Search for the cell housing the specified text and yield its (x, y) center coordinate. 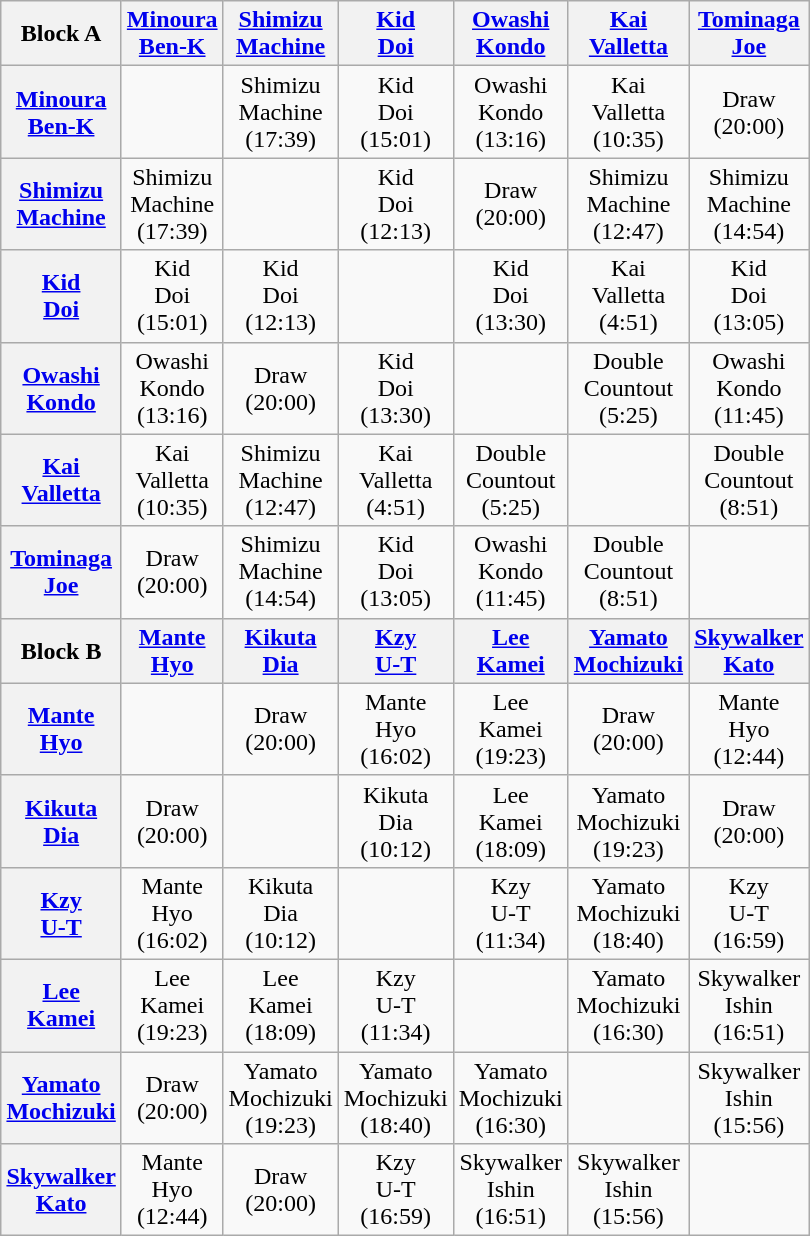
Block A (61, 34)
Block B (61, 650)
